Find where the given text appears and provide that cell's center as [X, Y] coordinate. 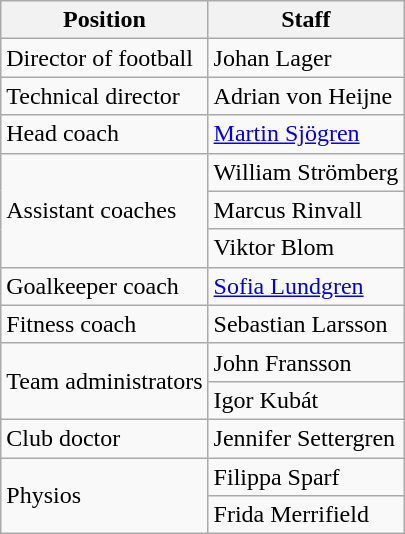
Technical director [104, 96]
Johan Lager [306, 58]
William Strömberg [306, 172]
Sofia Lundgren [306, 286]
Sebastian Larsson [306, 324]
Head coach [104, 134]
Igor Kubát [306, 400]
Filippa Sparf [306, 477]
Martin Sjögren [306, 134]
Goalkeeper coach [104, 286]
Club doctor [104, 438]
Director of football [104, 58]
Team administrators [104, 381]
Marcus Rinvall [306, 210]
Assistant coaches [104, 210]
Fitness coach [104, 324]
Position [104, 20]
Adrian von Heijne [306, 96]
Jennifer Settergren [306, 438]
Frida Merrifield [306, 515]
John Fransson [306, 362]
Viktor Blom [306, 248]
Staff [306, 20]
Physios [104, 496]
